Return the (X, Y) coordinate for the center point of the cell that contains the specified text.  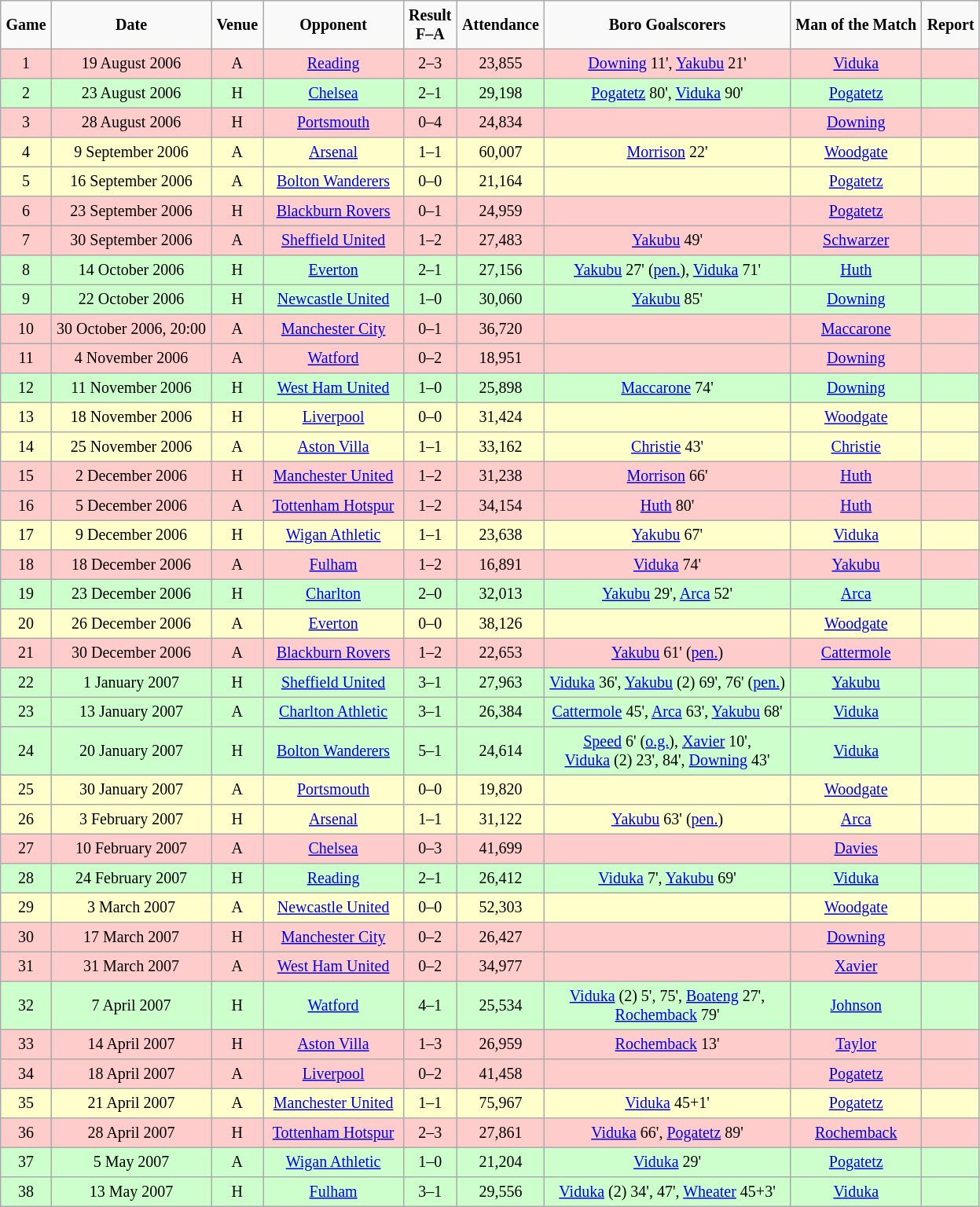
Yakubu 67' (668, 536)
5 May 2007 (130, 1163)
5–1 (430, 751)
27,156 (500, 270)
5 (27, 182)
Maccarone (857, 329)
26 (27, 820)
2 December 2006 (130, 477)
Christie 43' (668, 447)
17 (27, 536)
41,699 (500, 849)
27,483 (500, 241)
11 (27, 359)
17 March 2007 (130, 937)
Xavier (857, 967)
12 (27, 388)
Viduka 74' (668, 565)
25 (27, 791)
Taylor (857, 1045)
Viduka 36', Yakubu (2) 69', 76' (pen.) (668, 683)
Viduka 7', Yakubu 69' (668, 879)
26,384 (500, 713)
ResultF–A (430, 25)
31 (27, 967)
10 February 2007 (130, 849)
Johnson (857, 1006)
16,891 (500, 565)
5 December 2006 (130, 506)
24 February 2007 (130, 879)
Morrison 66' (668, 477)
Attendance (500, 25)
23,855 (500, 64)
Downing 11', Yakubu 21' (668, 64)
2–0 (430, 595)
34,977 (500, 967)
28 April 2007 (130, 1133)
Yakubu 61' (pen.) (668, 654)
14 April 2007 (130, 1045)
7 (27, 241)
30 September 2006 (130, 241)
25 November 2006 (130, 447)
10 (27, 329)
22 (27, 683)
0–4 (430, 123)
1 (27, 64)
Cattermole 45', Arca 63', Yakubu 68' (668, 713)
26,959 (500, 1045)
30 January 2007 (130, 791)
19 (27, 595)
Viduka (2) 34', 47', Wheater 45+3' (668, 1192)
Rochemback 13' (668, 1045)
29,198 (500, 94)
18 (27, 565)
4–1 (430, 1006)
22 October 2006 (130, 300)
Yakubu 29', Arca 52' (668, 595)
22,653 (500, 654)
36,720 (500, 329)
18,951 (500, 359)
Cattermole (857, 654)
15 (27, 477)
26,427 (500, 937)
23 (27, 713)
20 (27, 624)
35 (27, 1104)
24,614 (500, 751)
Boro Goalscorers (668, 25)
8 (27, 270)
9 December 2006 (130, 536)
Report (951, 25)
Huth 80' (668, 506)
31,238 (500, 477)
33,162 (500, 447)
Date (130, 25)
14 (27, 447)
Venue (237, 25)
4 November 2006 (130, 359)
3 February 2007 (130, 820)
1–3 (430, 1045)
41,458 (500, 1074)
27 (27, 849)
34 (27, 1074)
1 January 2007 (130, 683)
21 (27, 654)
Charlton (333, 595)
20 January 2007 (130, 751)
Christie (857, 447)
37 (27, 1163)
3 March 2007 (130, 908)
4 (27, 152)
23,638 (500, 536)
23 August 2006 (130, 94)
16 (27, 506)
9 (27, 300)
32 (27, 1006)
19 August 2006 (130, 64)
21,204 (500, 1163)
34,154 (500, 506)
28 (27, 879)
30 (27, 937)
31,122 (500, 820)
52,303 (500, 908)
Game (27, 25)
30,060 (500, 300)
Yakubu 63' (pen.) (668, 820)
38,126 (500, 624)
Maccarone 74' (668, 388)
Opponent (333, 25)
23 September 2006 (130, 211)
21,164 (500, 182)
Yakubu 85' (668, 300)
Schwarzer (857, 241)
28 August 2006 (130, 123)
25,898 (500, 388)
60,007 (500, 152)
6 (27, 211)
Rochemback (857, 1133)
13 January 2007 (130, 713)
29,556 (500, 1192)
21 April 2007 (130, 1104)
Speed 6' (o.g.), Xavier 10',Viduka (2) 23', 84', Downing 43' (668, 751)
26,412 (500, 879)
11 November 2006 (130, 388)
Yakubu 27' (pen.), Viduka 71' (668, 270)
36 (27, 1133)
7 April 2007 (130, 1006)
Morrison 22' (668, 152)
13 (27, 418)
Charlton Athletic (333, 713)
26 December 2006 (130, 624)
3 (27, 123)
31 March 2007 (130, 967)
Yakubu 49' (668, 241)
14 October 2006 (130, 270)
24 (27, 751)
32,013 (500, 595)
24,834 (500, 123)
30 December 2006 (130, 654)
9 September 2006 (130, 152)
Viduka 45+1' (668, 1104)
18 December 2006 (130, 565)
19,820 (500, 791)
Viduka 66', Pogatetz 89' (668, 1133)
18 April 2007 (130, 1074)
Man of the Match (857, 25)
27,861 (500, 1133)
33 (27, 1045)
38 (27, 1192)
23 December 2006 (130, 595)
13 May 2007 (130, 1192)
Pogatetz 80', Viduka 90' (668, 94)
Viduka 29' (668, 1163)
75,967 (500, 1104)
31,424 (500, 418)
2 (27, 94)
Viduka (2) 5', 75', Boateng 27',Rochemback 79' (668, 1006)
24,959 (500, 211)
25,534 (500, 1006)
0–3 (430, 849)
Davies (857, 849)
30 October 2006, 20:00 (130, 329)
16 September 2006 (130, 182)
27,963 (500, 683)
29 (27, 908)
18 November 2006 (130, 418)
